Provide the [X, Y] coordinate of the cell's center where the given text is located.  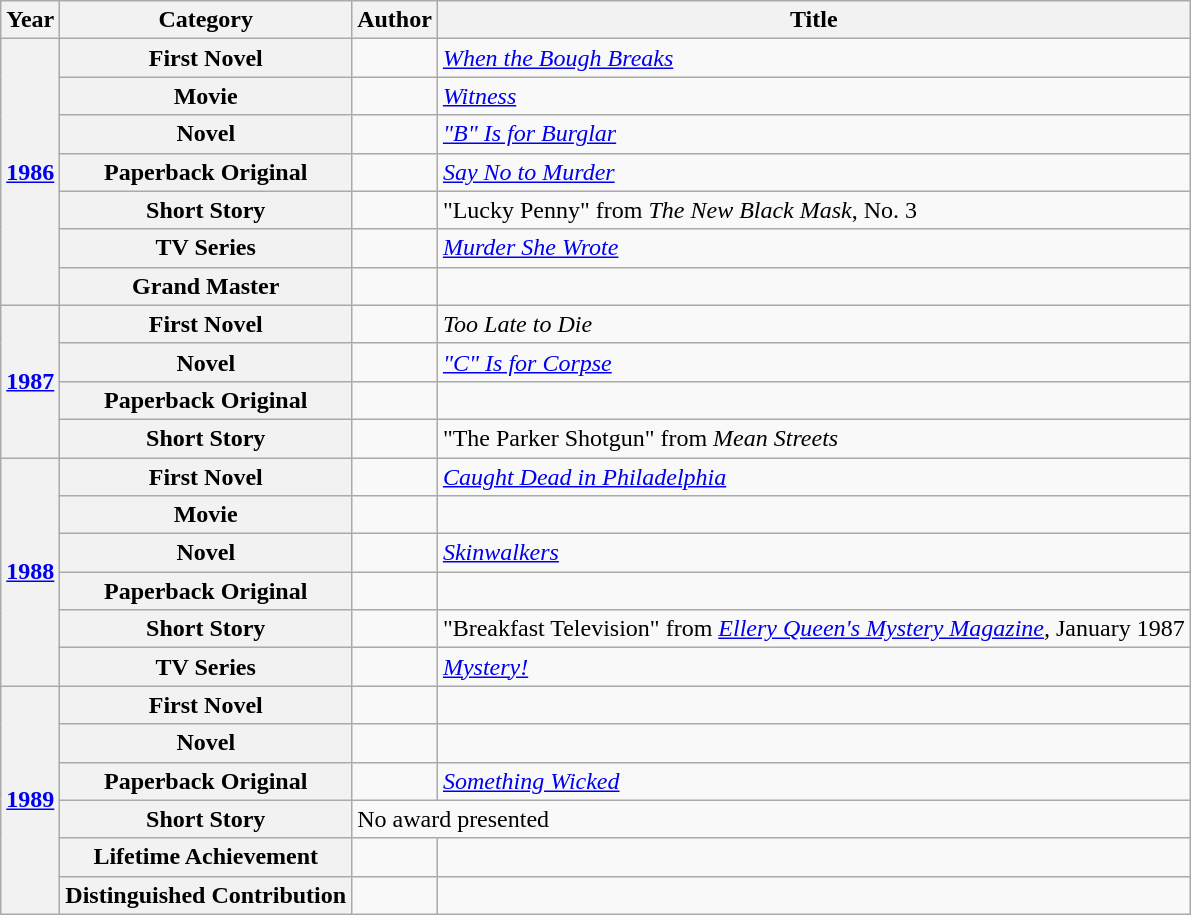
Mystery! [814, 667]
Say No to Murder [814, 172]
Distinguished Contribution [206, 895]
Year [30, 20]
Skinwalkers [814, 553]
Title [814, 20]
1988 [30, 572]
"C" Is for Corpse [814, 362]
"Lucky Penny" from The New Black Mask, No. 3 [814, 210]
1986 [30, 172]
Murder She Wrote [814, 248]
1987 [30, 381]
"Breakfast Television" from Ellery Queen's Mystery Magazine, January 1987 [814, 629]
Witness [814, 96]
Grand Master [206, 286]
Author [395, 20]
Something Wicked [814, 781]
1989 [30, 800]
Category [206, 20]
No award presented [772, 819]
"The Parker Shotgun" from Mean Streets [814, 438]
Too Late to Die [814, 324]
"B" Is for Burglar [814, 134]
Lifetime Achievement [206, 857]
When the Bough Breaks [814, 58]
Caught Dead in Philadelphia [814, 477]
